Pinpoint the cell where the given text exists, returning its [x, y] midpoint coordinate. 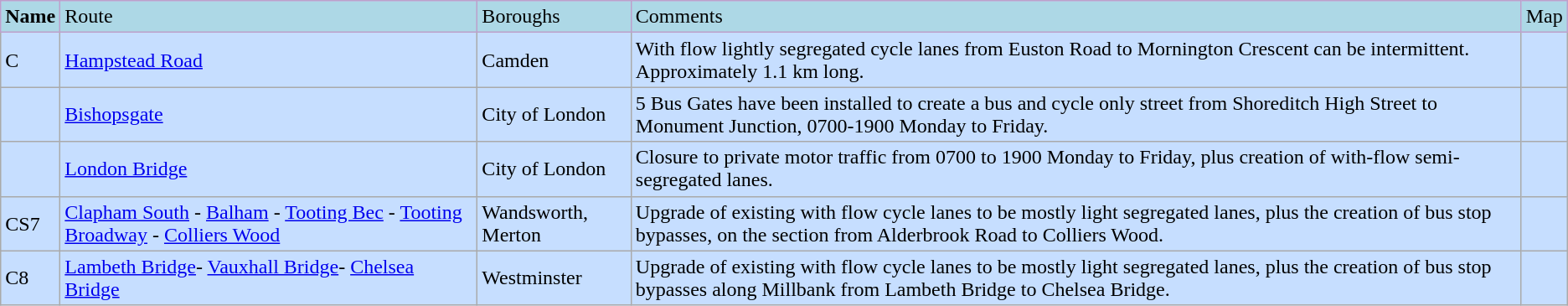
Hampstead Road [269, 60]
Lambeth Bridge- Vauxhall Bridge- Chelsea Bridge [269, 278]
Boroughs [554, 17]
Map [1545, 17]
Name [30, 17]
Westminster [554, 278]
Bishopsgate [269, 114]
Clapham South - Balham - Tooting Bec - Tooting Broadway - Colliers Wood [269, 223]
Closure to private motor traffic from 0700 to 1900 Monday to Friday, plus creation of with-flow semi-segregated lanes. [1075, 169]
Comments [1075, 17]
5 Bus Gates have been installed to create a bus and cycle only street from Shoreditch High Street to Monument Junction, 0700-1900 Monday to Friday. [1075, 114]
C [30, 60]
Route [269, 17]
Wandsworth, Merton [554, 223]
London Bridge [269, 169]
Camden [554, 60]
With flow lightly segregated cycle lanes from Euston Road to Mornington Crescent can be intermittent. Approximately 1.1 km long. [1075, 60]
C8 [30, 278]
CS7 [30, 223]
